Identify which cell holds the provided text, then report its [x, y] central coordinate. 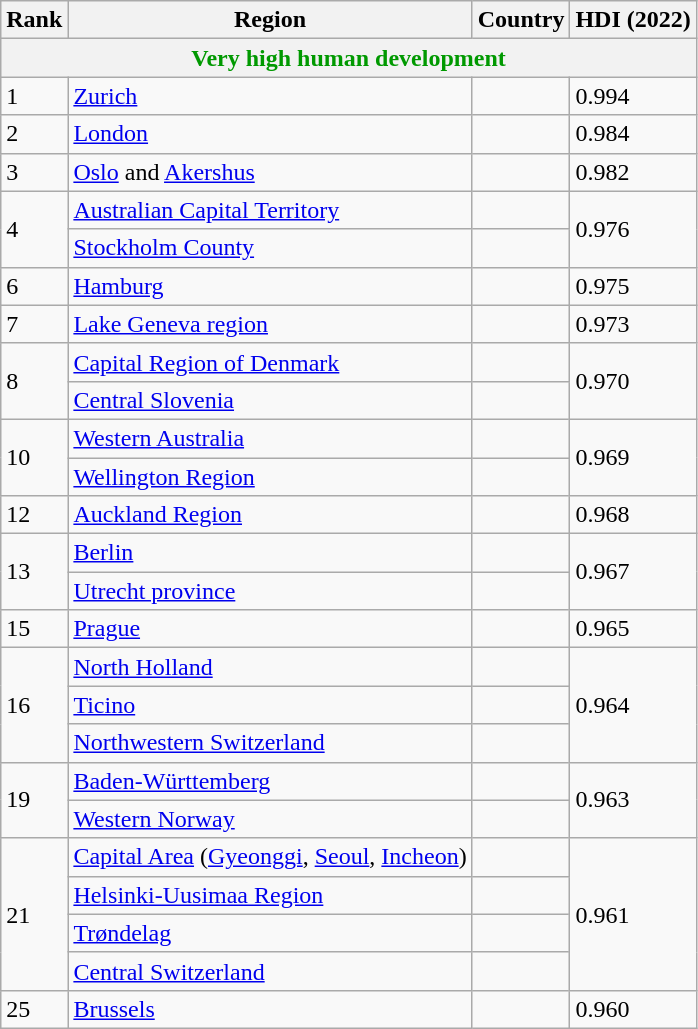
0.960 [633, 1009]
0.982 [633, 172]
Central Slovenia [270, 400]
0.963 [633, 800]
Region [270, 20]
Oslo and Akershus [270, 172]
0.976 [633, 229]
0.965 [633, 629]
0.984 [633, 134]
Hamburg [270, 286]
North Holland [270, 667]
0.969 [633, 457]
Central Switzerland [270, 971]
Stockholm County [270, 248]
Rank [34, 20]
Capital Area (Gyeonggi, Seoul, Incheon) [270, 857]
10 [34, 457]
2 [34, 134]
Utrecht province [270, 591]
25 [34, 1009]
12 [34, 515]
Prague [270, 629]
6 [34, 286]
Zurich [270, 96]
1 [34, 96]
HDI (2022) [633, 20]
0.967 [633, 572]
Western Norway [270, 819]
0.964 [633, 705]
19 [34, 800]
Country [521, 20]
Baden-Württemberg [270, 781]
3 [34, 172]
Australian Capital Territory [270, 210]
Berlin [270, 553]
16 [34, 705]
Auckland Region [270, 515]
13 [34, 572]
0.994 [633, 96]
8 [34, 381]
Northwestern Switzerland [270, 743]
21 [34, 914]
0.961 [633, 914]
London [270, 134]
Capital Region of Denmark [270, 362]
Brussels [270, 1009]
Wellington Region [270, 477]
0.970 [633, 381]
15 [34, 629]
7 [34, 324]
Trøndelag [270, 933]
4 [34, 229]
Helsinki-Uusimaa Region [270, 895]
Lake Geneva region [270, 324]
0.968 [633, 515]
Western Australia [270, 438]
Ticino [270, 705]
Very high human development [349, 58]
0.973 [633, 324]
0.975 [633, 286]
